For the text-containing cell, return its midpoint in [x, y] coordinate format. 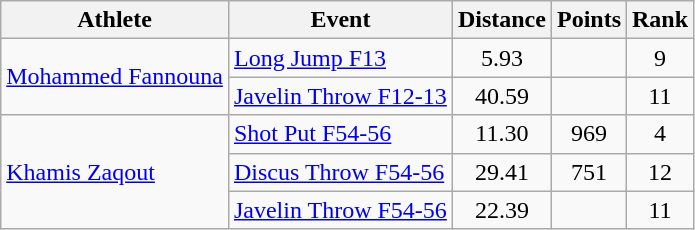
969 [588, 134]
Event [340, 20]
29.41 [502, 172]
4 [660, 134]
Points [588, 20]
Mohammed Fannouna [115, 77]
11.30 [502, 134]
12 [660, 172]
40.59 [502, 96]
5.93 [502, 58]
Javelin Throw F12-13 [340, 96]
751 [588, 172]
Javelin Throw F54-56 [340, 210]
22.39 [502, 210]
Athlete [115, 20]
Long Jump F13 [340, 58]
Rank [660, 20]
9 [660, 58]
Khamis Zaqout [115, 172]
Distance [502, 20]
Shot Put F54-56 [340, 134]
Discus Throw F54-56 [340, 172]
